Search for the cell housing the specified text and yield its (X, Y) center coordinate. 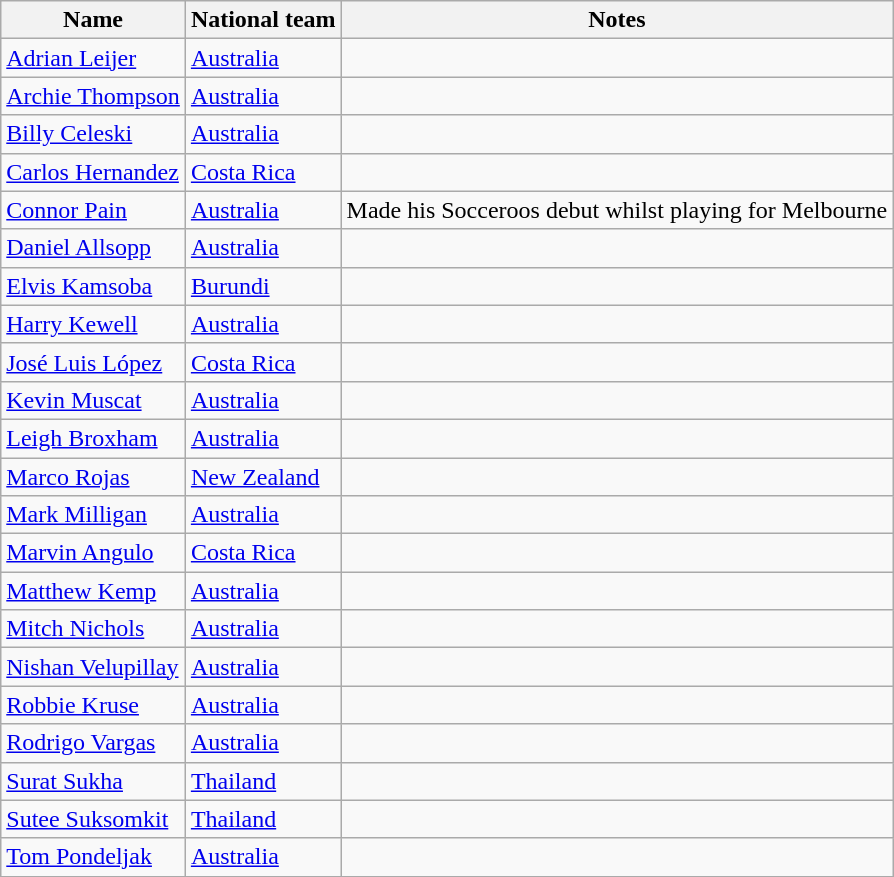
Surat Sukha (94, 781)
Mark Milligan (94, 515)
Leigh Broxham (94, 438)
National team (263, 20)
Harry Kewell (94, 324)
Notes (617, 20)
Marco Rojas (94, 477)
Carlos Hernandez (94, 172)
Billy Celeski (94, 134)
Matthew Kemp (94, 591)
Tom Pondeljak (94, 857)
Adrian Leijer (94, 58)
Daniel Allsopp (94, 248)
Name (94, 20)
Marvin Angulo (94, 553)
Made his Socceroos debut whilst playing for Melbourne (617, 210)
Elvis Kamsoba (94, 286)
Connor Pain (94, 210)
Archie Thompson (94, 96)
Nishan Velupillay (94, 667)
Robbie Kruse (94, 705)
Mitch Nichols (94, 629)
Sutee Suksomkit (94, 819)
Kevin Muscat (94, 400)
Burundi (263, 286)
New Zealand (263, 477)
José Luis López (94, 362)
Rodrigo Vargas (94, 743)
